Extract the [x, y] coordinate from the center of the cell holding the provided text.  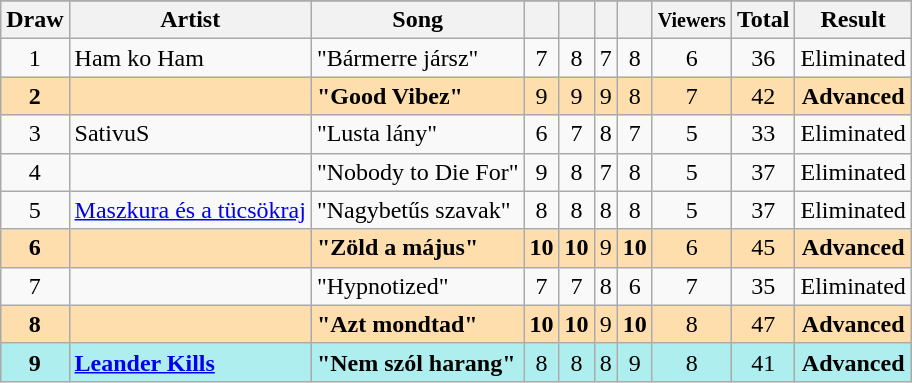
2 [35, 96]
"Nagybetűs szavak" [418, 210]
Draw [35, 20]
"Nobody to Die For" [418, 172]
Maszkura és a tücsökraj [190, 210]
4 [35, 172]
"Lusta lány" [418, 134]
1 [35, 58]
"Hypnotized" [418, 286]
Ham ko Ham [190, 58]
42 [763, 96]
"Zöld a május" [418, 248]
"Bármerre jársz" [418, 58]
36 [763, 58]
SativuS [190, 134]
"Good Vibez" [418, 96]
35 [763, 286]
41 [763, 362]
47 [763, 324]
45 [763, 248]
Viewers [692, 20]
3 [35, 134]
Artist [190, 20]
Total [763, 20]
Result [853, 20]
"Nem szól harang" [418, 362]
33 [763, 134]
Song [418, 20]
Leander Kills [190, 362]
"Azt mondtad" [418, 324]
